Scan for the cell matching the given text and deliver its (X, Y) coordinate at center. 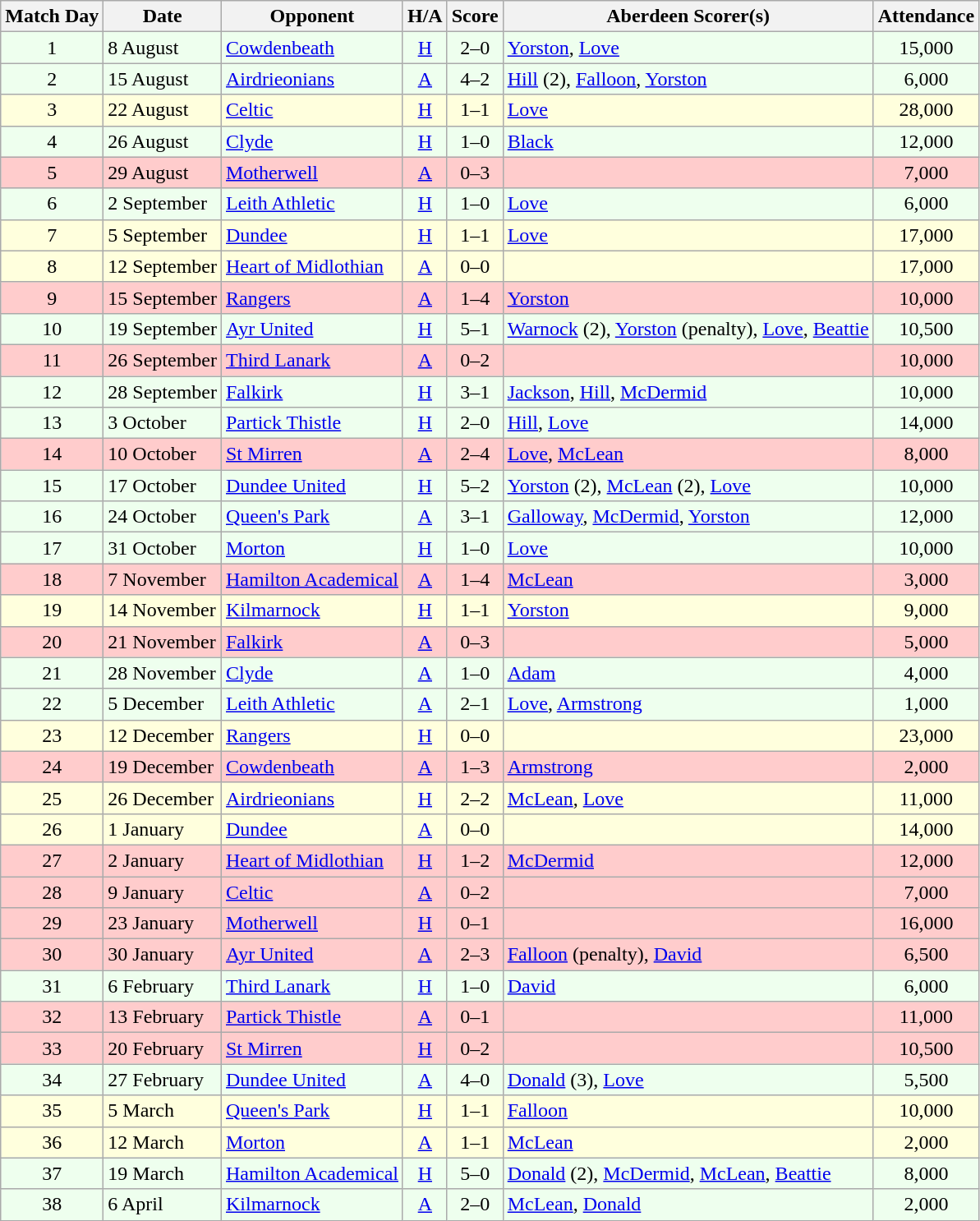
15 August (163, 79)
Love, McLean (688, 454)
6 (53, 204)
9,000 (926, 610)
2 January (163, 860)
19 (53, 610)
30 (53, 955)
Yorston, Love (688, 48)
21 (53, 673)
Match Day (53, 16)
Yorston (2), McLean (2), Love (688, 486)
2 (53, 79)
7 November (163, 579)
Adam (688, 673)
Love, Armstrong (688, 704)
24 October (163, 517)
2–2 (475, 798)
29 (53, 924)
12 September (163, 266)
4–2 (475, 79)
17 (53, 548)
9 January (163, 892)
6,500 (926, 955)
13 February (163, 1017)
McDermid (688, 860)
8 (53, 266)
4,000 (926, 673)
18 (53, 579)
28 September (163, 392)
23 (53, 735)
Jackson, Hill, McDermid (688, 392)
4 (53, 141)
36 (53, 1142)
19 March (163, 1173)
11 (53, 360)
22 August (163, 110)
22 (53, 704)
1 (53, 48)
5 March (163, 1111)
23 January (163, 924)
Donald (2), McDermid, McLean, Beattie (688, 1173)
3 (53, 110)
26 August (163, 141)
15 (53, 486)
David (688, 986)
Aberdeen Scorer(s) (688, 16)
26 (53, 829)
Donald (3), Love (688, 1080)
5,500 (926, 1080)
21 November (163, 642)
5–1 (475, 329)
32 (53, 1017)
27 February (163, 1080)
15,000 (926, 48)
28 November (163, 673)
2–1 (475, 704)
Black (688, 141)
5–2 (475, 486)
McLean, Donald (688, 1205)
6 February (163, 986)
H/A (425, 16)
Date (163, 16)
28 (53, 892)
13 (53, 423)
Attendance (926, 16)
Hill, Love (688, 423)
Armstrong (688, 767)
5 December (163, 704)
31 October (163, 548)
15 September (163, 297)
2–4 (475, 454)
5–0 (475, 1173)
33 (53, 1048)
10 (53, 329)
31 (53, 986)
14 (53, 454)
3 October (163, 423)
Score (475, 16)
5 September (163, 235)
17 October (163, 486)
4–0 (475, 1080)
7 (53, 235)
27 (53, 860)
1–2 (475, 860)
25 (53, 798)
Warnock (2), Yorston (penalty), Love, Beattie (688, 329)
16 (53, 517)
9 (53, 297)
20 (53, 642)
8 August (163, 48)
19 September (163, 329)
38 (53, 1205)
16,000 (926, 924)
6 April (163, 1205)
1–3 (475, 767)
Opponent (312, 16)
McLean, Love (688, 798)
34 (53, 1080)
29 August (163, 173)
24 (53, 767)
30 January (163, 955)
14 November (163, 610)
23,000 (926, 735)
20 February (163, 1048)
12 (53, 392)
Galloway, McDermid, Yorston (688, 517)
1 January (163, 829)
Falloon (penalty), David (688, 955)
19 December (163, 767)
10 October (163, 454)
2–3 (475, 955)
5 (53, 173)
Hill (2), Falloon, Yorston (688, 79)
28,000 (926, 110)
5,000 (926, 642)
2 September (163, 204)
26 September (163, 360)
Falloon (688, 1111)
37 (53, 1173)
12 December (163, 735)
26 December (163, 798)
3,000 (926, 579)
1,000 (926, 704)
12 March (163, 1142)
35 (53, 1111)
